Determine the [X, Y] coordinate at the center of the cell enclosing the given text.  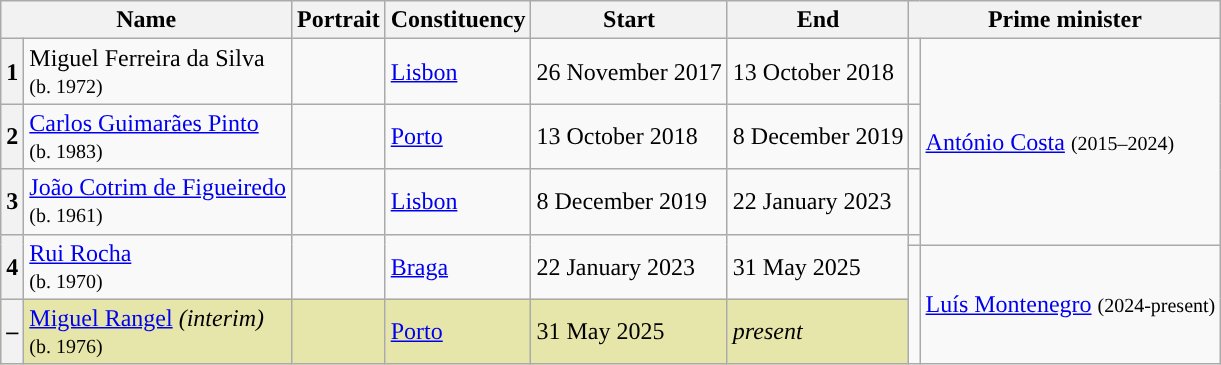
Prime minister [1065, 20]
2 [12, 136]
Constituency [458, 20]
Miguel Rangel (interim)(b. 1976) [158, 332]
present [818, 332]
Miguel Ferreira da Silva(b. 1972) [158, 72]
Braga [458, 266]
Start [629, 20]
1 [12, 72]
End [818, 20]
Rui Rocha(b. 1970) [158, 266]
Portrait [339, 20]
Luís Montenegro (2024-present) [1070, 304]
26 November 2017 [629, 72]
3 [12, 202]
4 [12, 266]
João Cotrim de Figueiredo(b. 1961) [158, 202]
Name [146, 20]
António Costa (2015–2024) [1070, 142]
– [12, 332]
Carlos Guimarães Pinto(b. 1983) [158, 136]
